From the cell containing the given text, extract its center point as (X, Y) coordinate. 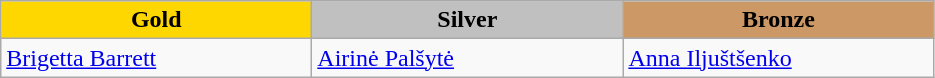
Bronze (778, 20)
Airinė Palšytė (468, 58)
Gold (156, 20)
Silver (468, 20)
Brigetta Barrett (156, 58)
Anna Iljuštšenko (778, 58)
